Search for the cell housing the specified text and yield its [x, y] center coordinate. 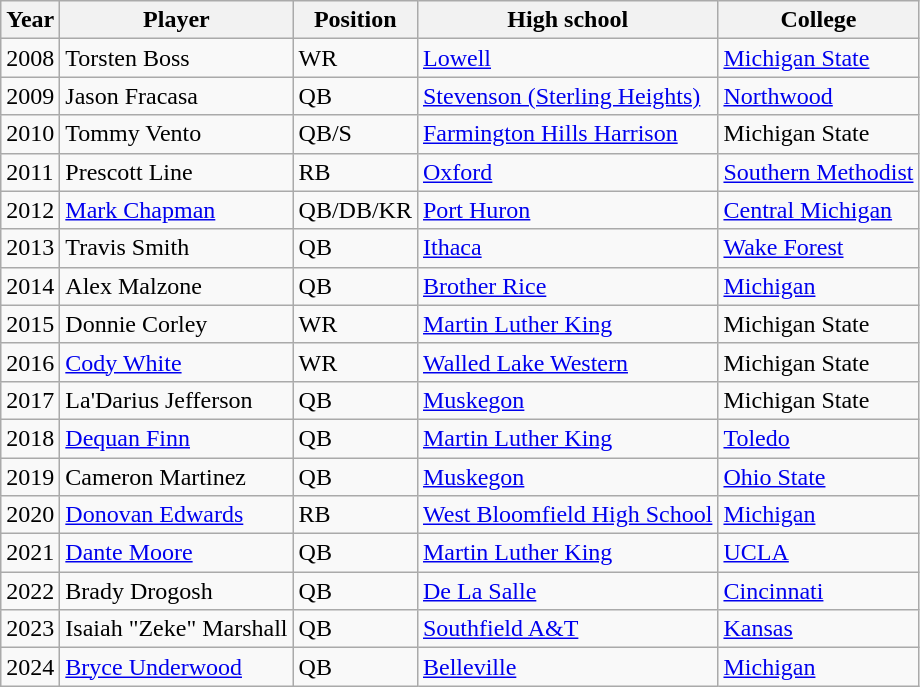
2011 [30, 172]
QB/S [355, 134]
2008 [30, 58]
Ithaca [567, 248]
2020 [30, 515]
Kansas [818, 629]
2012 [30, 210]
Tommy Vento [176, 134]
Donovan Edwards [176, 515]
2015 [30, 324]
Walled Lake Western [567, 362]
Northwood [818, 96]
Dequan Finn [176, 438]
Southern Methodist [818, 172]
Lowell [567, 58]
2010 [30, 134]
Wake Forest [818, 248]
QB/DB/KR [355, 210]
2016 [30, 362]
Travis Smith [176, 248]
2022 [30, 591]
Brother Rice [567, 286]
Ohio State [818, 477]
West Bloomfield High School [567, 515]
2024 [30, 667]
Donnie Corley [176, 324]
Prescott Line [176, 172]
Belleville [567, 667]
Brady Drogosh [176, 591]
Central Michigan [818, 210]
2018 [30, 438]
Isaiah "Zeke" Marshall [176, 629]
2013 [30, 248]
Jason Fracasa [176, 96]
Cameron Martinez [176, 477]
Bryce Underwood [176, 667]
High school [567, 20]
De La Salle [567, 591]
Cincinnati [818, 591]
2009 [30, 96]
Oxford [567, 172]
Toledo [818, 438]
Position [355, 20]
Torsten Boss [176, 58]
Alex Malzone [176, 286]
Port Huron [567, 210]
Dante Moore [176, 553]
Stevenson (Sterling Heights) [567, 96]
2017 [30, 400]
La'Darius Jefferson [176, 400]
Mark Chapman [176, 210]
College [818, 20]
UCLA [818, 553]
2014 [30, 286]
2021 [30, 553]
Cody White [176, 362]
Player [176, 20]
2019 [30, 477]
Farmington Hills Harrison [567, 134]
Southfield A&T [567, 629]
2023 [30, 629]
Year [30, 20]
